Provide the [X, Y] coordinate of the cell's center where the given text is located.  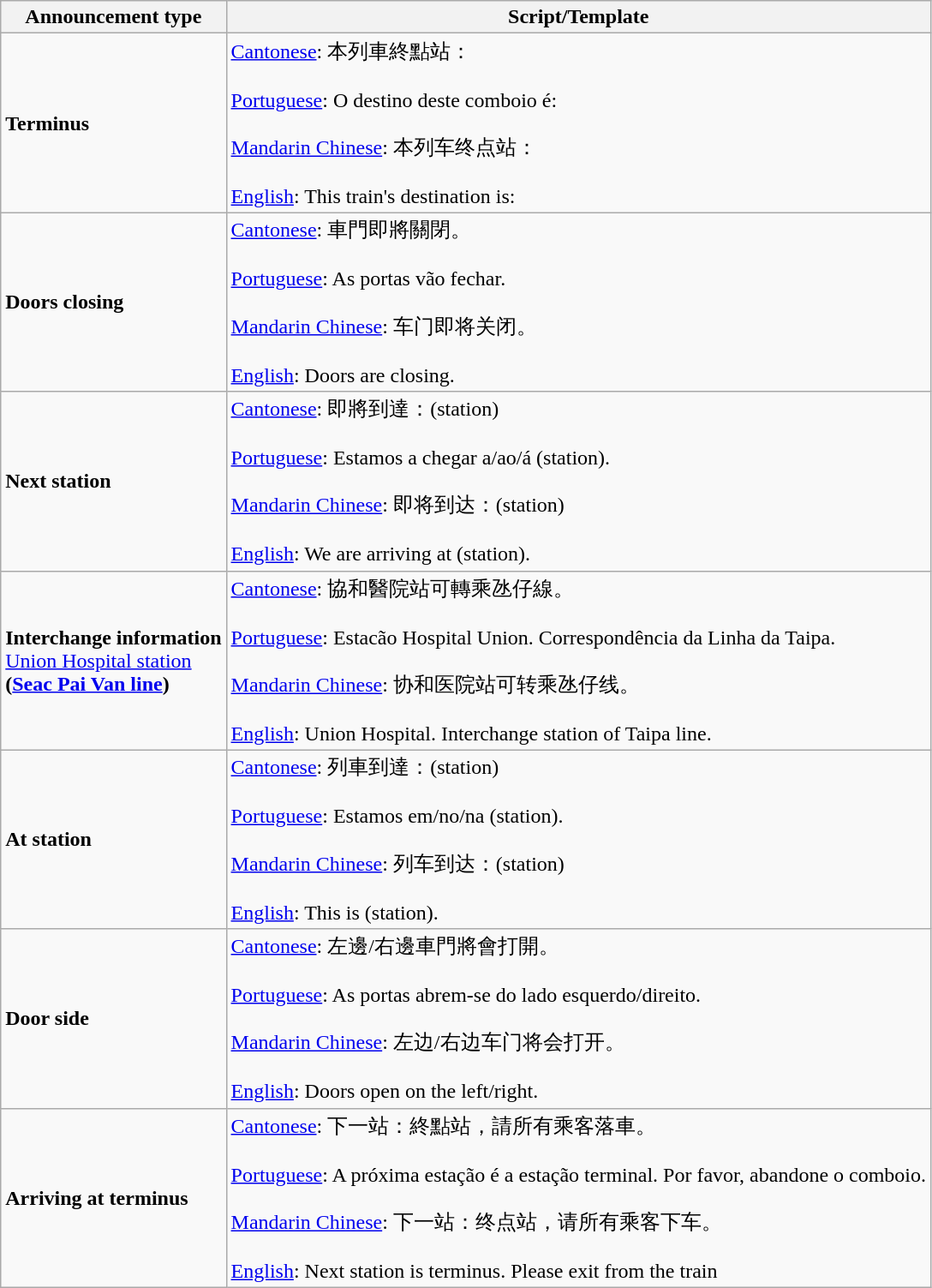
Cantonese: 即將到達：(station)Portuguese: Estamos a chegar a/ao/á (station).Mandarin Chinese: 即将到达：(station)English: We are arriving at (station). [579, 482]
Next station [113, 482]
Script/Template [579, 17]
Cantonese: 車門即將關閉。Portuguese: As portas vão fechar.Mandarin Chinese: 车门即将关闭。English: Doors are closing. [579, 302]
Cantonese: 列車到達：(station)Portuguese: Estamos em/no/na (station).Mandarin Chinese: 列车到达：(station)English: This is (station). [579, 840]
Cantonese: 左邊/右邊車門將會打開。Portuguese: As portas abrem-se do lado esquerdo/direito.Mandarin Chinese: 左边/右边车门将会打开。English: Doors open on the left/right. [579, 1018]
Terminus [113, 123]
Cantonese: 本列車終點站：Portuguese: O destino deste comboio é:Mandarin Chinese: 本列车终点站：English: This train's destination is: [579, 123]
At station [113, 840]
Arriving at terminus [113, 1198]
Announcement type [113, 17]
Door side [113, 1018]
Interchange informationUnion Hospital station(Seac Pai Van line) [113, 660]
Doors closing [113, 302]
